Find where the given text appears and provide that cell's center as [X, Y] coordinate. 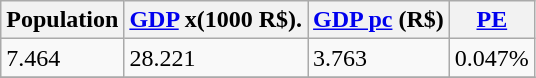
Population [62, 20]
PE [492, 20]
GDP pc (R$) [379, 20]
7.464 [62, 58]
3.763 [379, 58]
GDP x(1000 R$). [216, 20]
28.221 [216, 58]
0.047% [492, 58]
